Locate the cell with the specified text and output its (X, Y) center coordinate. 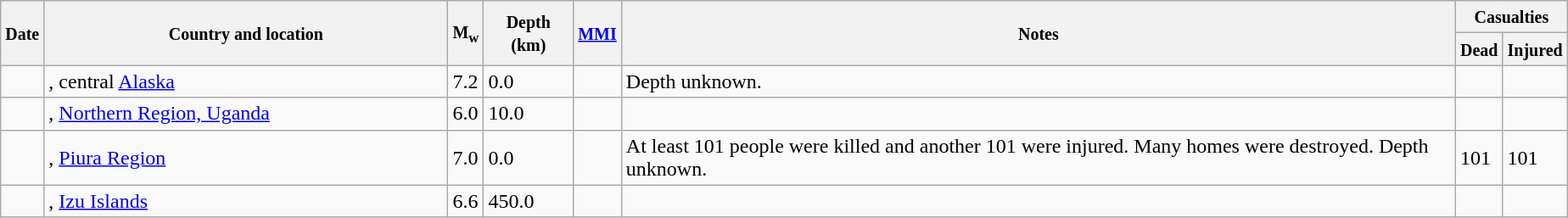
6.0 (466, 114)
Country and location (246, 33)
Dead (1479, 49)
Casualties (1511, 17)
, Izu Islands (246, 201)
450.0 (529, 201)
6.6 (466, 201)
10.0 (529, 114)
, Northern Region, Uganda (246, 114)
Date (22, 33)
At least 101 people were killed and another 101 were injured. Many homes were destroyed. Depth unknown. (1039, 158)
Depth unknown. (1039, 81)
, central Alaska (246, 81)
Notes (1039, 33)
Mw (466, 33)
, Piura Region (246, 158)
7.0 (466, 158)
7.2 (466, 81)
Injured (1535, 49)
MMI (597, 33)
Depth (km) (529, 33)
